For the text-containing cell, return its midpoint in [X, Y] coordinate format. 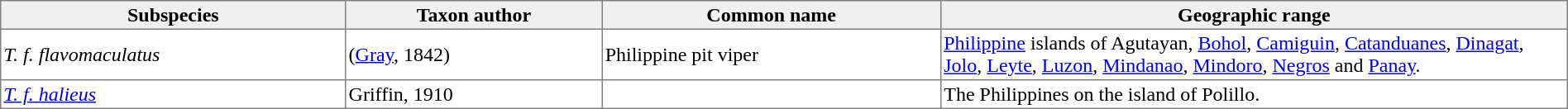
Philippine pit viper [772, 54]
Geographic range [1254, 15]
The Philippines on the island of Polillo. [1254, 94]
Taxon author [474, 15]
Subspecies [174, 15]
T. f. halieus [174, 94]
(Gray, 1842) [474, 54]
Griffin, 1910 [474, 94]
T. f. flavomaculatus [174, 54]
Common name [772, 15]
Philippine islands of Agutayan, Bohol, Camiguin, Catanduanes, Dinagat, Jolo, Leyte, Luzon, Mindanao, Mindoro, Negros and Panay. [1254, 54]
